From the cell containing the given text, extract its center point as [x, y] coordinate. 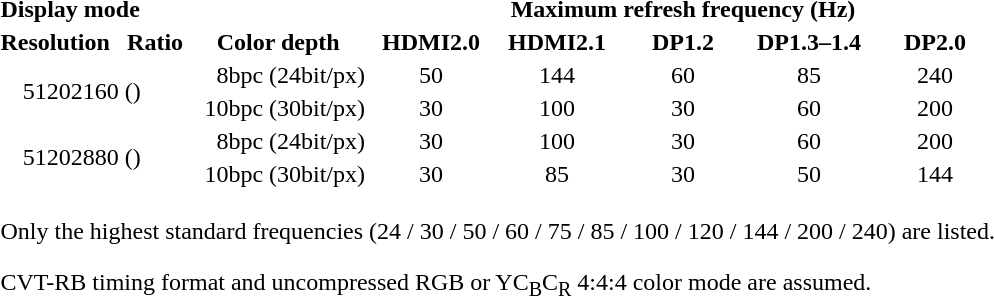
DP1.3–1.4 [810, 42]
DP1.2 [684, 42]
Ratio [155, 42]
HDMI2.0 [432, 42]
HDMI2.1 [558, 42]
144 [558, 75]
Color depth [278, 42]
